Return (X, Y) of the center of cell containing provided text 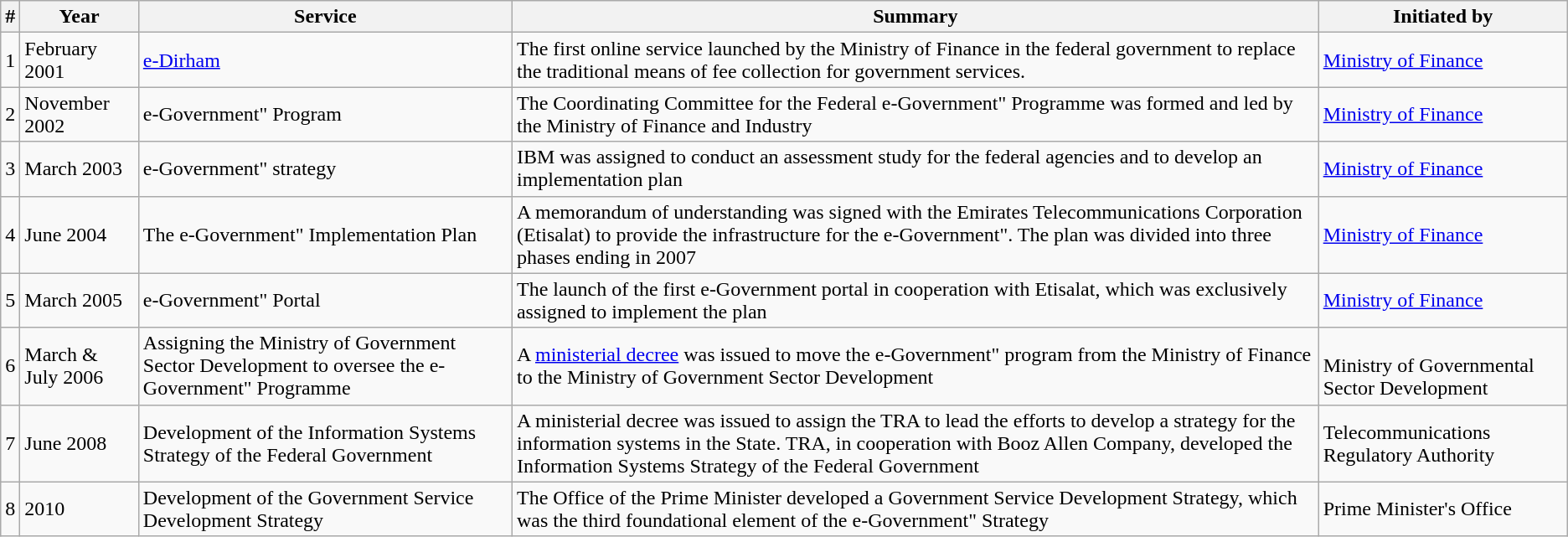
The Coordinating Committee for the Federal e-Government" Programme was formed and led by the Ministry of Finance and Industry (915, 114)
e-Dirham (325, 60)
Initiated by (1442, 17)
2010 (79, 509)
3 (10, 169)
Assigning the Ministry of Government Sector Development to oversee the e-Government" Programme (325, 366)
November 2002 (79, 114)
Year (79, 17)
4 (10, 235)
June 2008 (79, 443)
Prime Minister's Office (1442, 509)
Ministry of Governmental Sector Development (1442, 366)
5 (10, 300)
2 (10, 114)
e-Government" Program (325, 114)
March & July 2006 (79, 366)
# (10, 17)
e-Government" Portal (325, 300)
The e-Government" Implementation Plan (325, 235)
IBM was assigned to conduct an assessment study for the federal agencies and to develop an implementation plan (915, 169)
A ministerial decree was issued to move the e-Government" program from the Ministry of Finance to the Ministry of Government Sector Development (915, 366)
e-Government" strategy (325, 169)
June 2004 (79, 235)
Summary (915, 17)
Telecommunications Regulatory Authority (1442, 443)
1 (10, 60)
Service (325, 17)
The launch of the first e-Government portal in cooperation with Etisalat, which was exclusively assigned to implement the plan (915, 300)
March 2005 (79, 300)
Development of the Government Service Development Strategy (325, 509)
8 (10, 509)
6 (10, 366)
February 2001 (79, 60)
7 (10, 443)
March 2003 (79, 169)
Development of the Information Systems Strategy of the Federal Government (325, 443)
